Detect which cell encompasses the target text, then output its (X, Y) center coordinate. 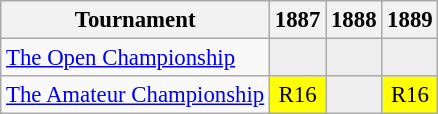
1889 (410, 20)
Tournament (136, 20)
1888 (354, 20)
The Open Championship (136, 58)
1887 (298, 20)
The Amateur Championship (136, 95)
